Provide the (x, y) coordinate of the cell's center where the given text is located.  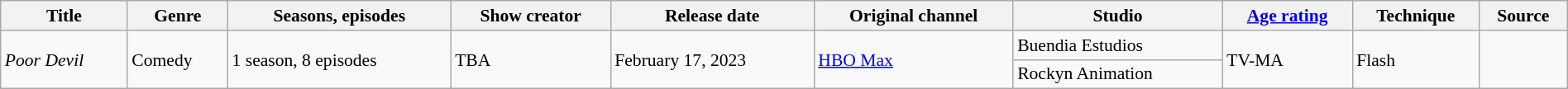
Studio (1118, 16)
Release date (712, 16)
Seasons, episodes (339, 16)
Source (1523, 16)
Genre (177, 16)
Show creator (531, 16)
Age rating (1287, 16)
TV-MA (1287, 59)
Technique (1416, 16)
TBA (531, 59)
Title (65, 16)
February 17, 2023 (712, 59)
Original channel (913, 16)
Flash (1416, 59)
Poor Devil (65, 59)
HBO Max (913, 59)
Rockyn Animation (1118, 74)
1 season, 8 episodes (339, 59)
Comedy (177, 59)
Buendia Estudios (1118, 45)
